Pinpoint the cell where the given text exists, returning its (x, y) midpoint coordinate. 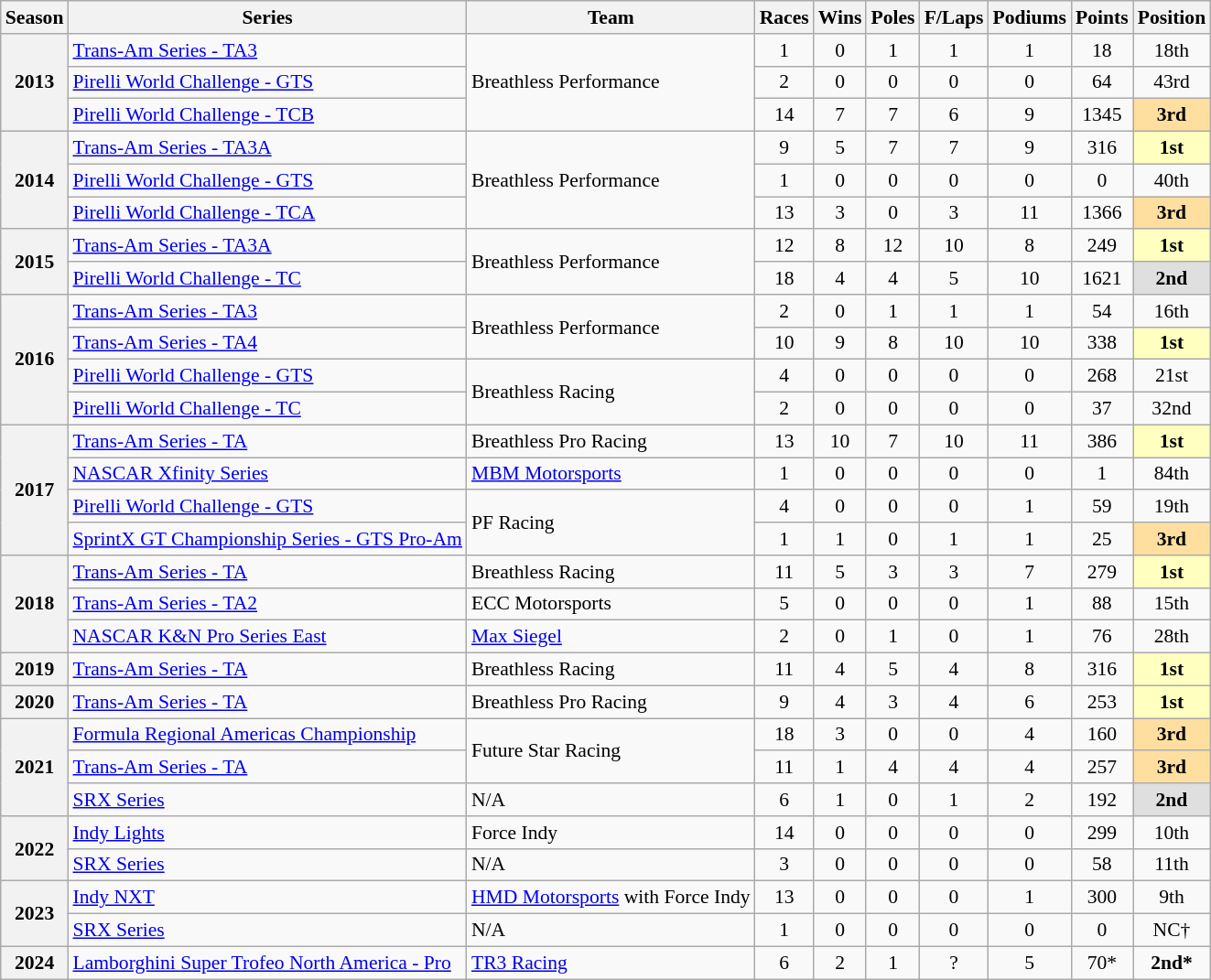
32nd (1172, 409)
NASCAR K&N Pro Series East (267, 637)
Series (267, 17)
Max Siegel (611, 637)
2015 (35, 262)
NC† (1172, 931)
2nd* (1172, 963)
43rd (1172, 82)
Races (784, 17)
ECC Motorsports (611, 604)
11th (1172, 865)
15th (1172, 604)
10th (1172, 833)
2016 (35, 360)
21st (1172, 376)
Future Star Racing (611, 750)
Pirelli World Challenge - TCA (267, 213)
? (954, 963)
MBM Motorsports (611, 474)
84th (1172, 474)
Poles (892, 17)
Indy NXT (267, 898)
279 (1102, 572)
2013 (35, 82)
257 (1102, 768)
18th (1172, 50)
253 (1102, 702)
1621 (1102, 278)
Trans-Am Series - TA4 (267, 343)
2014 (35, 181)
59 (1102, 507)
40th (1172, 180)
2019 (35, 670)
64 (1102, 82)
2024 (35, 963)
1345 (1102, 115)
Indy Lights (267, 833)
Formula Regional Americas Championship (267, 735)
338 (1102, 343)
Lamborghini Super Trofeo North America - Pro (267, 963)
Podiums (1029, 17)
268 (1102, 376)
16th (1172, 311)
TR3 Racing (611, 963)
Points (1102, 17)
54 (1102, 311)
76 (1102, 637)
Force Indy (611, 833)
2021 (35, 767)
Wins (840, 17)
88 (1102, 604)
386 (1102, 441)
28th (1172, 637)
PF Racing (611, 523)
2017 (35, 490)
192 (1102, 800)
19th (1172, 507)
2020 (35, 702)
58 (1102, 865)
249 (1102, 246)
Position (1172, 17)
25 (1102, 539)
300 (1102, 898)
299 (1102, 833)
Pirelli World Challenge - TCB (267, 115)
2018 (35, 604)
SprintX GT Championship Series - GTS Pro-Am (267, 539)
2023 (35, 913)
1366 (1102, 213)
160 (1102, 735)
2022 (35, 849)
9th (1172, 898)
Team (611, 17)
Season (35, 17)
37 (1102, 409)
F/Laps (954, 17)
NASCAR Xfinity Series (267, 474)
70* (1102, 963)
Trans-Am Series - TA2 (267, 604)
HMD Motorsports with Force Indy (611, 898)
